Identify which cell holds the provided text, then report its (x, y) central coordinate. 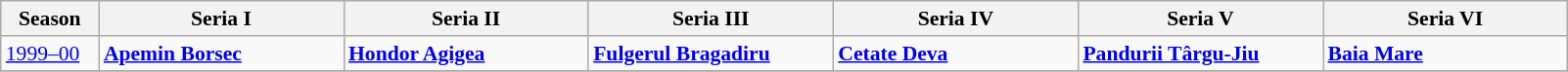
Baia Mare (1446, 54)
Seria VI (1446, 18)
Seria IV (955, 18)
Seria I (221, 18)
Seria V (1200, 18)
1999–00 (50, 54)
Fulgerul Bragadiru (711, 54)
Seria II (466, 18)
Cetate Deva (955, 54)
Apemin Borsec (221, 54)
Seria III (711, 18)
Hondor Agigea (466, 54)
Season (50, 18)
Pandurii Târgu-Jiu (1200, 54)
